Output the (X, Y) coordinate of the center of the cell containing the given text.  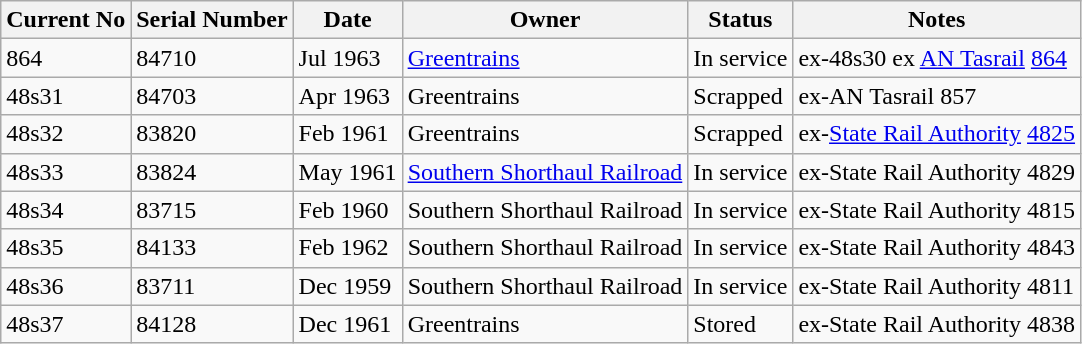
ex-State Rail Authority 4838 (937, 324)
84703 (212, 96)
ex-State Rail Authority 4825 (937, 134)
Apr 1963 (348, 96)
864 (66, 58)
48s31 (66, 96)
83715 (212, 210)
83711 (212, 286)
Dec 1961 (348, 324)
Serial Number (212, 20)
83820 (212, 134)
48s34 (66, 210)
48s35 (66, 248)
ex-State Rail Authority 4815 (937, 210)
Owner (545, 20)
ex-State Rail Authority 4829 (937, 172)
ex-State Rail Authority 4811 (937, 286)
48s33 (66, 172)
Feb 1960 (348, 210)
May 1961 (348, 172)
48s36 (66, 286)
Stored (740, 324)
84128 (212, 324)
48s37 (66, 324)
Dec 1959 (348, 286)
Feb 1961 (348, 134)
ex-48s30 ex AN Tasrail 864 (937, 58)
Date (348, 20)
84133 (212, 248)
Notes (937, 20)
83824 (212, 172)
ex-AN Tasrail 857 (937, 96)
Feb 1962 (348, 248)
Jul 1963 (348, 58)
84710 (212, 58)
48s32 (66, 134)
Current No (66, 20)
ex-State Rail Authority 4843 (937, 248)
Status (740, 20)
